Search for the cell housing the specified text and yield its [X, Y] center coordinate. 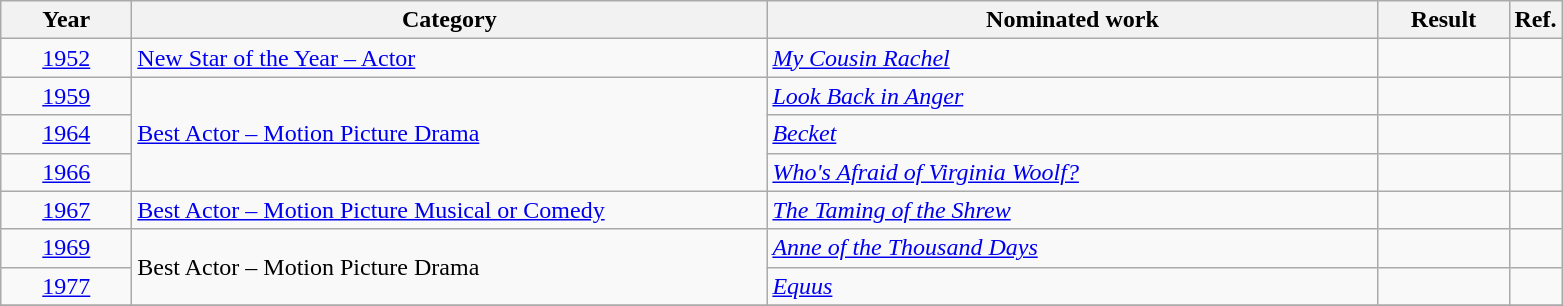
Look Back in Anger [1072, 96]
My Cousin Rachel [1072, 58]
Category [450, 20]
1964 [66, 134]
Result [1444, 20]
Best Actor – Motion Picture Musical or Comedy [450, 210]
Becket [1072, 134]
1977 [66, 286]
New Star of the Year – Actor [450, 58]
1952 [66, 58]
Equus [1072, 286]
Ref. [1536, 20]
1967 [66, 210]
Year [66, 20]
The Taming of the Shrew [1072, 210]
Nominated work [1072, 20]
Anne of the Thousand Days [1072, 248]
Who's Afraid of Virginia Woolf? [1072, 172]
1966 [66, 172]
1969 [66, 248]
1959 [66, 96]
